Pinpoint the cell where the given text exists, returning its (X, Y) midpoint coordinate. 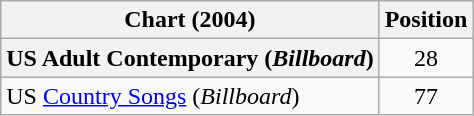
US Adult Contemporary (Billboard) (190, 58)
28 (426, 58)
77 (426, 96)
Position (426, 20)
Chart (2004) (190, 20)
US Country Songs (Billboard) (190, 96)
